Output the [X, Y] coordinate of the center of the cell containing the given text.  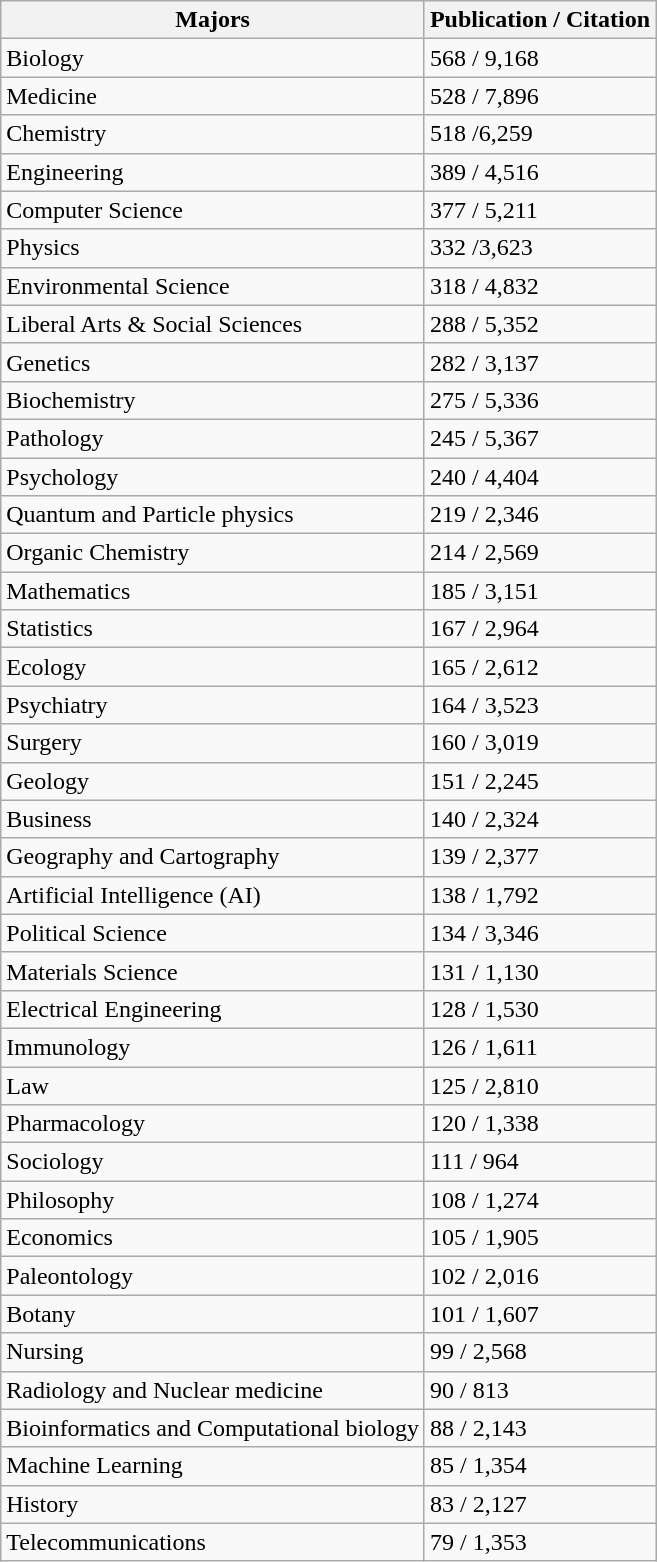
165 / 2,612 [540, 667]
Botany [213, 1314]
Philosophy [213, 1200]
Physics [213, 248]
245 / 5,367 [540, 438]
288 / 5,352 [540, 324]
Chemistry [213, 134]
134 / 3,346 [540, 933]
Telecommunications [213, 1542]
318 / 4,832 [540, 286]
105 / 1,905 [540, 1238]
88 / 2,143 [540, 1428]
126 / 1,611 [540, 1047]
Genetics [213, 362]
Liberal Arts & Social Sciences [213, 324]
Quantum and Particle physics [213, 515]
Nursing [213, 1352]
389 / 4,516 [540, 172]
99 / 2,568 [540, 1352]
275 / 5,336 [540, 400]
Computer Science [213, 210]
Publication / Citation [540, 20]
Majors [213, 20]
Immunology [213, 1047]
Biology [213, 58]
Surgery [213, 743]
85 / 1,354 [540, 1466]
83 / 2,127 [540, 1504]
140 / 2,324 [540, 819]
Organic Chemistry [213, 553]
185 / 3,151 [540, 591]
Geology [213, 781]
528 / 7,896 [540, 96]
Electrical Engineering [213, 1009]
Mathematics [213, 591]
240 / 4,404 [540, 477]
Pharmacology [213, 1124]
151 / 2,245 [540, 781]
167 / 2,964 [540, 629]
Engineering [213, 172]
138 / 1,792 [540, 895]
90 / 813 [540, 1390]
219 / 2,346 [540, 515]
Bioinformatics and Computational biology [213, 1428]
Artificial Intelligence (AI) [213, 895]
111 / 964 [540, 1162]
102 / 2,016 [540, 1276]
131 / 1,130 [540, 971]
Statistics [213, 629]
332 /3,623 [540, 248]
Ecology [213, 667]
Business [213, 819]
120 / 1,338 [540, 1124]
160 / 3,019 [540, 743]
101 / 1,607 [540, 1314]
Biochemistry [213, 400]
Economics [213, 1238]
79 / 1,353 [540, 1542]
Materials Science [213, 971]
139 / 2,377 [540, 857]
108 / 1,274 [540, 1200]
Political Science [213, 933]
164 / 3,523 [540, 705]
Paleontology [213, 1276]
Machine Learning [213, 1466]
214 / 2,569 [540, 553]
568 / 9,168 [540, 58]
Psychology [213, 477]
125 / 2,810 [540, 1085]
Medicine [213, 96]
History [213, 1504]
Pathology [213, 438]
Law [213, 1085]
Psychiatry [213, 705]
Geography and Cartography [213, 857]
282 / 3,137 [540, 362]
518 /6,259 [540, 134]
Sociology [213, 1162]
128 / 1,530 [540, 1009]
Radiology and Nuclear medicine [213, 1390]
377 / 5,211 [540, 210]
Environmental Science [213, 286]
